Extract the (x, y) coordinate from the center of the cell holding the provided text.  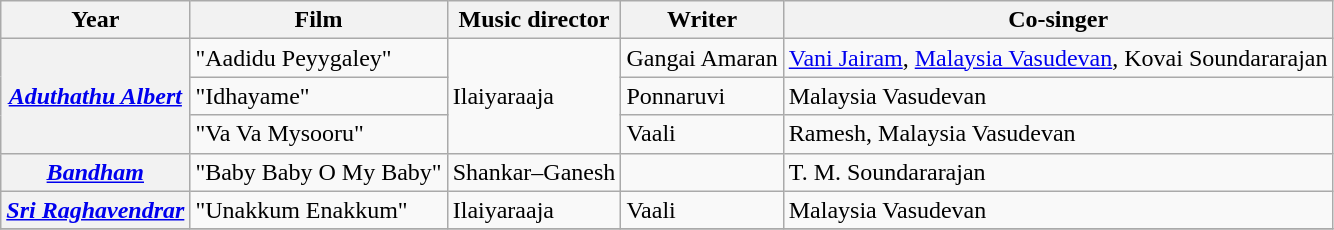
"Unakkum Enakkum" (318, 210)
Bandham (96, 172)
Year (96, 20)
"Va Va Mysooru" (318, 134)
Ramesh, Malaysia Vasudevan (1058, 134)
Co-singer (1058, 20)
Ponnaruvi (702, 96)
Gangai Amaran (702, 58)
"Aadidu Peyygaley" (318, 58)
Sri Raghavendrar (96, 210)
Writer (702, 20)
Film (318, 20)
Vani Jairam, Malaysia Vasudevan, Kovai Soundararajan (1058, 58)
Shankar–Ganesh (534, 172)
"Idhayame" (318, 96)
"Baby Baby O My Baby" (318, 172)
T. M. Soundararajan (1058, 172)
Music director (534, 20)
Aduthathu Albert (96, 96)
